For the text-containing cell, return its midpoint in [x, y] coordinate format. 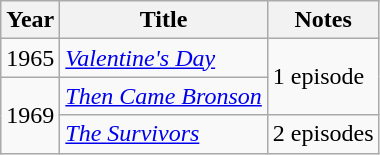
Title [164, 20]
The Survivors [164, 134]
2 episodes [323, 134]
1969 [30, 115]
Valentine's Day [164, 58]
Notes [323, 20]
1 episode [323, 77]
1965 [30, 58]
Year [30, 20]
Then Came Bronson [164, 96]
